Extract the (X, Y) coordinate from the center of the cell holding the provided text.  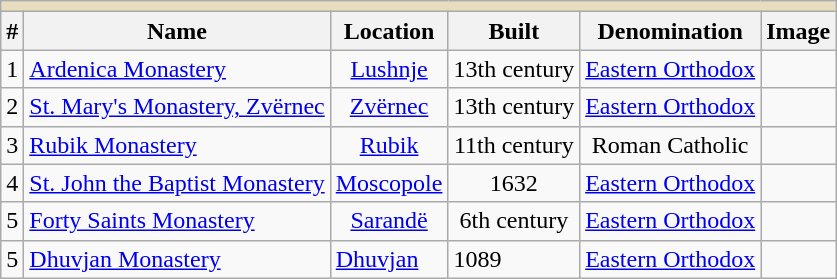
4 (12, 183)
Denomination (670, 31)
Zvërnec (389, 107)
Built (514, 31)
Dhuvjan (389, 259)
Forty Saints Monastery (177, 221)
Name (177, 31)
St. John the Baptist Monastery (177, 183)
Lushnje (389, 69)
Moscopole (389, 183)
Ardenica Monastery (177, 69)
Roman Catholic (670, 145)
Rubik Monastery (177, 145)
11th century (514, 145)
6th century (514, 221)
St. Mary's Monastery, Zvërnec (177, 107)
1 (12, 69)
Rubik (389, 145)
Image (798, 31)
Location (389, 31)
# (12, 31)
3 (12, 145)
1089 (514, 259)
2 (12, 107)
Dhuvjan Monastery (177, 259)
1632 (514, 183)
Sarandë (389, 221)
